For the text-containing cell, return its midpoint in (X, Y) coordinate format. 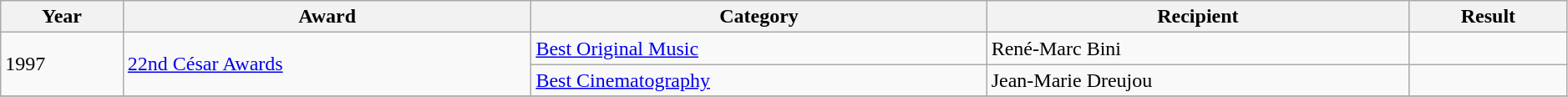
22nd César Awards (327, 64)
Jean-Marie Dreujou (1198, 80)
1997 (62, 64)
Category (759, 17)
Year (62, 17)
Result (1489, 17)
Recipient (1198, 17)
Award (327, 17)
René-Marc Bini (1198, 48)
Best Original Music (759, 48)
Best Cinematography (759, 80)
